Scan for the cell matching the given text and deliver its (x, y) coordinate at center. 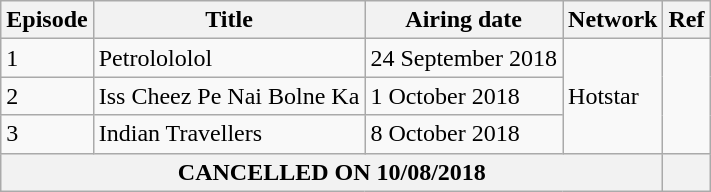
2 (47, 96)
1 October 2018 (464, 96)
Title (229, 20)
1 (47, 58)
Iss Cheez Pe Nai Bolne Ka (229, 96)
3 (47, 134)
Petrolololol (229, 58)
CANCELLED ON 10/08/2018 (332, 172)
24 September 2018 (464, 58)
Episode (47, 20)
Hotstar (613, 96)
Airing date (464, 20)
Ref (686, 20)
Network (613, 20)
Indian Travellers (229, 134)
8 October 2018 (464, 134)
